Extract the (X, Y) coordinate from the center of the cell holding the provided text.  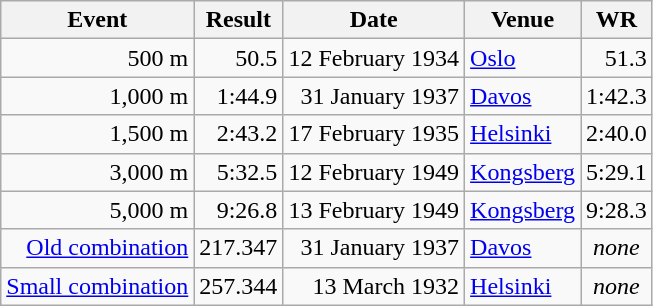
17 February 1935 (374, 134)
13 February 1949 (374, 210)
5:29.1 (617, 172)
1:42.3 (617, 96)
Date (374, 20)
13 March 1932 (374, 286)
12 February 1949 (374, 172)
51.3 (617, 58)
1:44.9 (238, 96)
Event (98, 20)
9:28.3 (617, 210)
2:43.2 (238, 134)
217.347 (238, 248)
Old combination (98, 248)
WR (617, 20)
50.5 (238, 58)
2:40.0 (617, 134)
9:26.8 (238, 210)
Venue (523, 20)
Small combination (98, 286)
Oslo (523, 58)
5:32.5 (238, 172)
3,000 m (98, 172)
5,000 m (98, 210)
Result (238, 20)
1,500 m (98, 134)
1,000 m (98, 96)
257.344 (238, 286)
500 m (98, 58)
12 February 1934 (374, 58)
